Pinpoint the cell where the given text exists, returning its [x, y] midpoint coordinate. 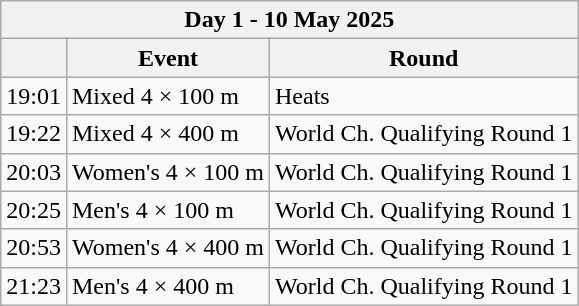
21:23 [34, 286]
19:22 [34, 134]
19:01 [34, 96]
20:53 [34, 248]
Mixed 4 × 400 m [168, 134]
Mixed 4 × 100 m [168, 96]
Men's 4 × 400 m [168, 286]
Men's 4 × 100 m [168, 210]
Round [423, 58]
Women's 4 × 400 m [168, 248]
Women's 4 × 100 m [168, 172]
20:25 [34, 210]
Heats [423, 96]
20:03 [34, 172]
Event [168, 58]
Day 1 - 10 May 2025 [290, 20]
